Locate the cell with the specified text and output its (X, Y) center coordinate. 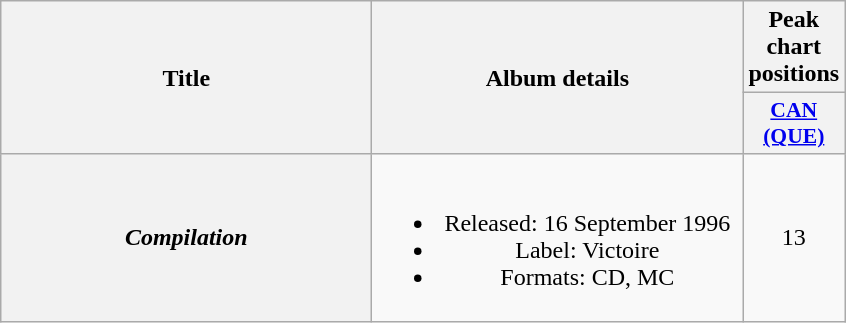
Title (186, 78)
CAN (QUE) (794, 124)
Released: 16 September 1996Label: VictoireFormats: CD, MC (558, 238)
Peak chart positions (794, 47)
Compilation (186, 238)
Album details (558, 78)
13 (794, 238)
